Find where the given text appears and provide that cell's center as (X, Y) coordinate. 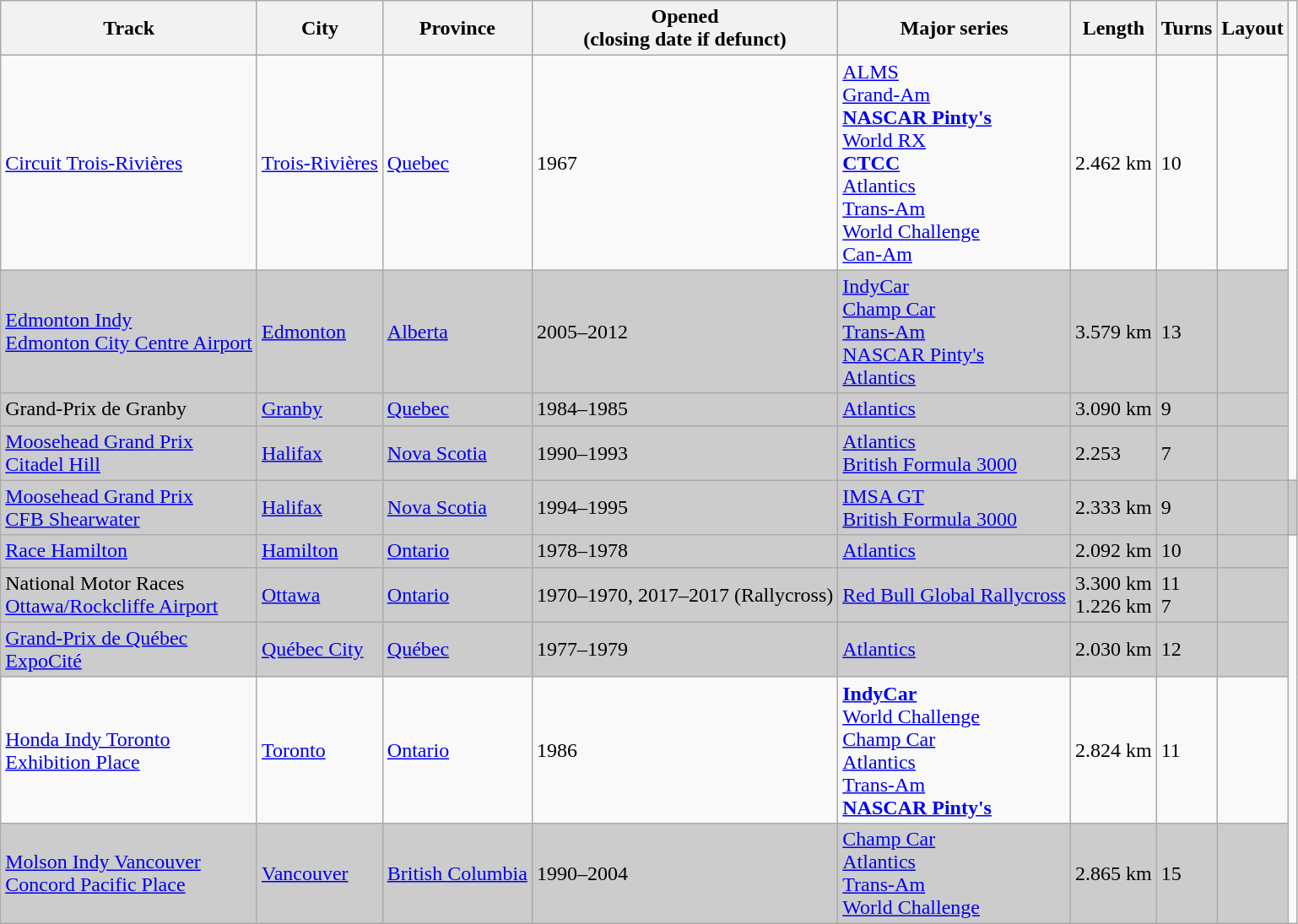
Québec City (319, 650)
Major series (955, 29)
IndyCarChamp CarTrans-AmNASCAR Pinty'sAtlantics (955, 332)
2.865 km (1113, 873)
Track (129, 29)
2.253 (1113, 452)
117 (1187, 594)
Québec (457, 650)
Grand-Prix de Granby (129, 409)
Ottawa (319, 594)
Alberta (457, 332)
Opened(closing date if defunct) (684, 29)
Toronto (319, 749)
Edmonton IndyEdmonton City Centre Airport (129, 332)
2005–2012 (684, 332)
2.030 km (1113, 650)
2.824 km (1113, 749)
ALMSGrand-AmNASCAR Pinty'sWorld RXCTCCAtlantics Trans-AmWorld ChallengeCan-Am (955, 163)
1984–1985 (684, 409)
13 (1187, 332)
Length (1113, 29)
3.579 km (1113, 332)
Trois-Rivières (319, 163)
1978–1978 (684, 551)
Moosehead Grand PrixCitadel Hill (129, 452)
Grand-Prix de QuébecExpoCité (129, 650)
Molson Indy VancouverConcord Pacific Place (129, 873)
British Columbia (457, 873)
IndyCarWorld ChallengeChamp CarAtlanticsTrans-AmNASCAR Pinty's (955, 749)
Granby (319, 409)
Race Hamilton (129, 551)
1994–1995 (684, 508)
Turns (1187, 29)
AtlanticsBritish Formula 3000 (955, 452)
2.092 km (1113, 551)
Province (457, 29)
1970–1970, 2017–2017 (Rallycross) (684, 594)
1986 (684, 749)
Edmonton (319, 332)
IMSA GTBritish Formula 3000 (955, 508)
Red Bull Global Rallycross (955, 594)
1990–2004 (684, 873)
7 (1187, 452)
Champ CarAtlanticsTrans-AmWorld Challenge (955, 873)
Layout (1252, 29)
2.333 km (1113, 508)
3.090 km (1113, 409)
Moosehead Grand PrixCFB Shearwater (129, 508)
National Motor RacesOttawa/Rockcliffe Airport (129, 594)
Vancouver (319, 873)
1977–1979 (684, 650)
Circuit Trois-Rivières (129, 163)
2.462 km (1113, 163)
Honda Indy TorontoExhibition Place (129, 749)
1990–1993 (684, 452)
1967 (684, 163)
City (319, 29)
15 (1187, 873)
12 (1187, 650)
Hamilton (319, 551)
3.300 km1.226 km (1113, 594)
11 (1187, 749)
